Pinpoint the cell where the given text exists, returning its (X, Y) midpoint coordinate. 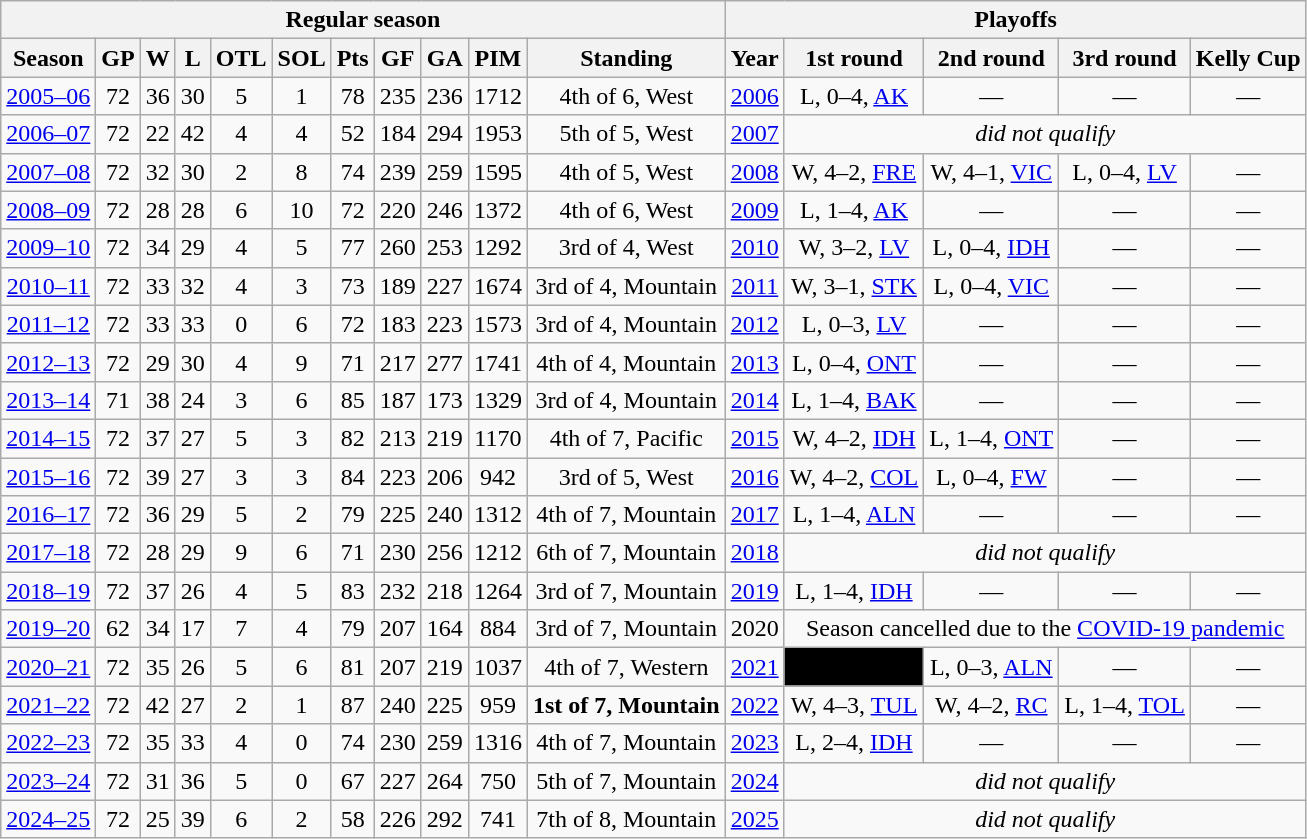
2014–15 (48, 438)
3rd of 4, West (626, 248)
294 (444, 134)
239 (398, 172)
3rd of 5, West (626, 477)
W, 4–1, VIC (992, 172)
2006–07 (48, 134)
1170 (498, 438)
GP (118, 58)
1316 (498, 743)
187 (398, 400)
2005–06 (48, 96)
1741 (498, 362)
87 (352, 705)
2020–21 (48, 667)
750 (498, 781)
884 (498, 629)
232 (398, 591)
256 (444, 553)
220 (398, 210)
2023 (754, 743)
L, 1–4, TOL (1125, 705)
1674 (498, 286)
L (192, 58)
2024 (754, 781)
L, 0–4, FW (992, 477)
2020 (754, 629)
2021 (754, 667)
217 (398, 362)
2016–17 (48, 515)
L, 1–4, IDH (854, 591)
38 (158, 400)
1st round (854, 58)
58 (352, 819)
78 (352, 96)
W, 3–2, LV (854, 248)
2019–20 (48, 629)
Regular season (363, 20)
L, 1–4, ALN (854, 515)
81 (352, 667)
2011–12 (48, 324)
L, 1–4, BAK (854, 400)
2007–08 (48, 172)
2011 (754, 286)
1264 (498, 591)
W, 4–2, RC (992, 705)
W, 4–2, IDH (854, 438)
277 (444, 362)
2017 (754, 515)
6th of 7, Mountain (626, 553)
2013–14 (48, 400)
264 (444, 781)
189 (398, 286)
5th of 7, Mountain (626, 781)
W, 4–2, COL (854, 477)
4th of 5, West (626, 172)
L, 2–4, IDH (854, 743)
2009–10 (48, 248)
31 (158, 781)
1712 (498, 96)
7th of 8, Mountain (626, 819)
25 (158, 819)
1292 (498, 248)
Year (754, 58)
2007 (754, 134)
W, 4–2, FRE (854, 172)
L, 0–4, ONT (854, 362)
PIM (498, 58)
2012–13 (48, 362)
2010–11 (48, 286)
1037 (498, 667)
213 (398, 438)
Season cancelled due to the COVID-19 pandemic (1045, 629)
2008 (754, 172)
2018–19 (48, 591)
2006 (754, 96)
10 (302, 210)
226 (398, 819)
2025 (754, 819)
2008–09 (48, 210)
L, 0–4, AK (854, 96)
8 (302, 172)
1212 (498, 553)
22 (158, 134)
2012 (754, 324)
235 (398, 96)
260 (398, 248)
4th of 7, Pacific (626, 438)
942 (498, 477)
2014 (754, 400)
1329 (498, 400)
2021–22 (48, 705)
L, 0–3, ALN (992, 667)
1st of 7, Mountain (626, 705)
218 (444, 591)
1312 (498, 515)
236 (444, 96)
Season (48, 58)
2015–16 (48, 477)
1573 (498, 324)
77 (352, 248)
2018 (754, 553)
2015 (754, 438)
62 (118, 629)
2013 (754, 362)
82 (352, 438)
OTL (241, 58)
GA (444, 58)
W, 4–3, TUL (854, 705)
2010 (754, 248)
1372 (498, 210)
253 (444, 248)
4th of 4, Mountain (626, 362)
5th of 5, West (626, 134)
SOL (302, 58)
2024–25 (48, 819)
2022 (754, 705)
2023–24 (48, 781)
84 (352, 477)
3rd round (1125, 58)
206 (444, 477)
Pts (352, 58)
L, 1–4, ONT (992, 438)
52 (352, 134)
2016 (754, 477)
2022–23 (48, 743)
1595 (498, 172)
L, 0–4, IDH (992, 248)
2017–18 (48, 553)
W (158, 58)
L, 0–4, LV (1125, 172)
73 (352, 286)
85 (352, 400)
184 (398, 134)
L, 1–4, AK (854, 210)
Playoffs (1016, 20)
Standing (626, 58)
2nd round (992, 58)
1953 (498, 134)
GF (398, 58)
17 (192, 629)
246 (444, 210)
164 (444, 629)
4th of 7, Western (626, 667)
W, 3–1, STK (854, 286)
183 (398, 324)
2009 (754, 210)
2019 (754, 591)
Kelly Cup (1248, 58)
741 (498, 819)
L, 0–3, LV (854, 324)
24 (192, 400)
67 (352, 781)
959 (498, 705)
83 (352, 591)
173 (444, 400)
292 (444, 819)
L, 0–4, VIC (992, 286)
7 (241, 629)
